From the cell containing the given text, extract its center point as (x, y) coordinate. 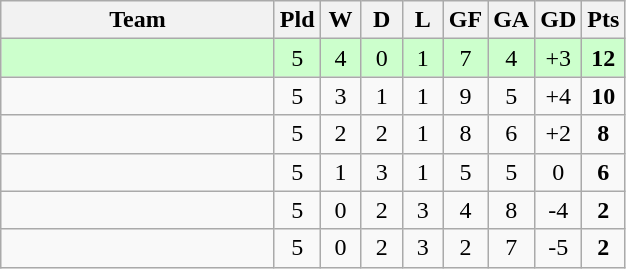
W (340, 20)
GD (558, 20)
D (382, 20)
L (422, 20)
-4 (558, 210)
12 (604, 58)
Team (138, 20)
Pts (604, 20)
Pld (297, 20)
GF (465, 20)
+3 (558, 58)
+4 (558, 96)
10 (604, 96)
-5 (558, 248)
GA (512, 20)
+2 (558, 134)
9 (465, 96)
